Return the [X, Y] coordinate for the center point of the cell that contains the specified text.  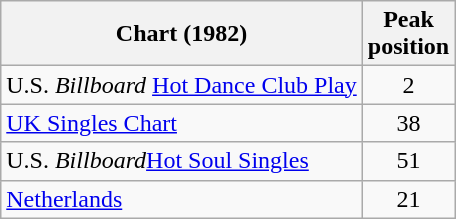
Peakposition [408, 34]
U.S. BillboardHot Soul Singles [182, 161]
2 [408, 85]
38 [408, 123]
UK Singles Chart [182, 123]
21 [408, 199]
U.S. Billboard Hot Dance Club Play [182, 85]
51 [408, 161]
Chart (1982) [182, 34]
Netherlands [182, 199]
